Find where the given text appears and provide that cell's center as [X, Y] coordinate. 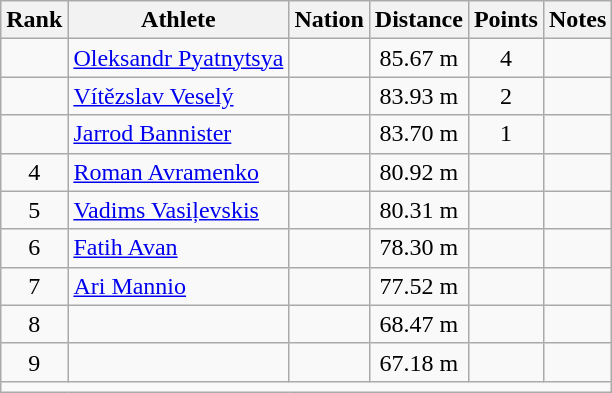
5 [34, 210]
8 [34, 324]
Vadims Vasiļevskis [178, 210]
Athlete [178, 20]
Points [506, 20]
Ari Mannio [178, 286]
83.93 m [418, 96]
67.18 m [418, 362]
Oleksandr Pyatnytsya [178, 58]
1 [506, 134]
83.70 m [418, 134]
Nation [329, 20]
7 [34, 286]
78.30 m [418, 248]
80.92 m [418, 172]
Notes [577, 20]
Vítězslav Veselý [178, 96]
2 [506, 96]
9 [34, 362]
6 [34, 248]
68.47 m [418, 324]
Distance [418, 20]
Jarrod Bannister [178, 134]
Rank [34, 20]
77.52 m [418, 286]
85.67 m [418, 58]
Fatih Avan [178, 248]
80.31 m [418, 210]
Roman Avramenko [178, 172]
